For the text-containing cell, return its midpoint in (x, y) coordinate format. 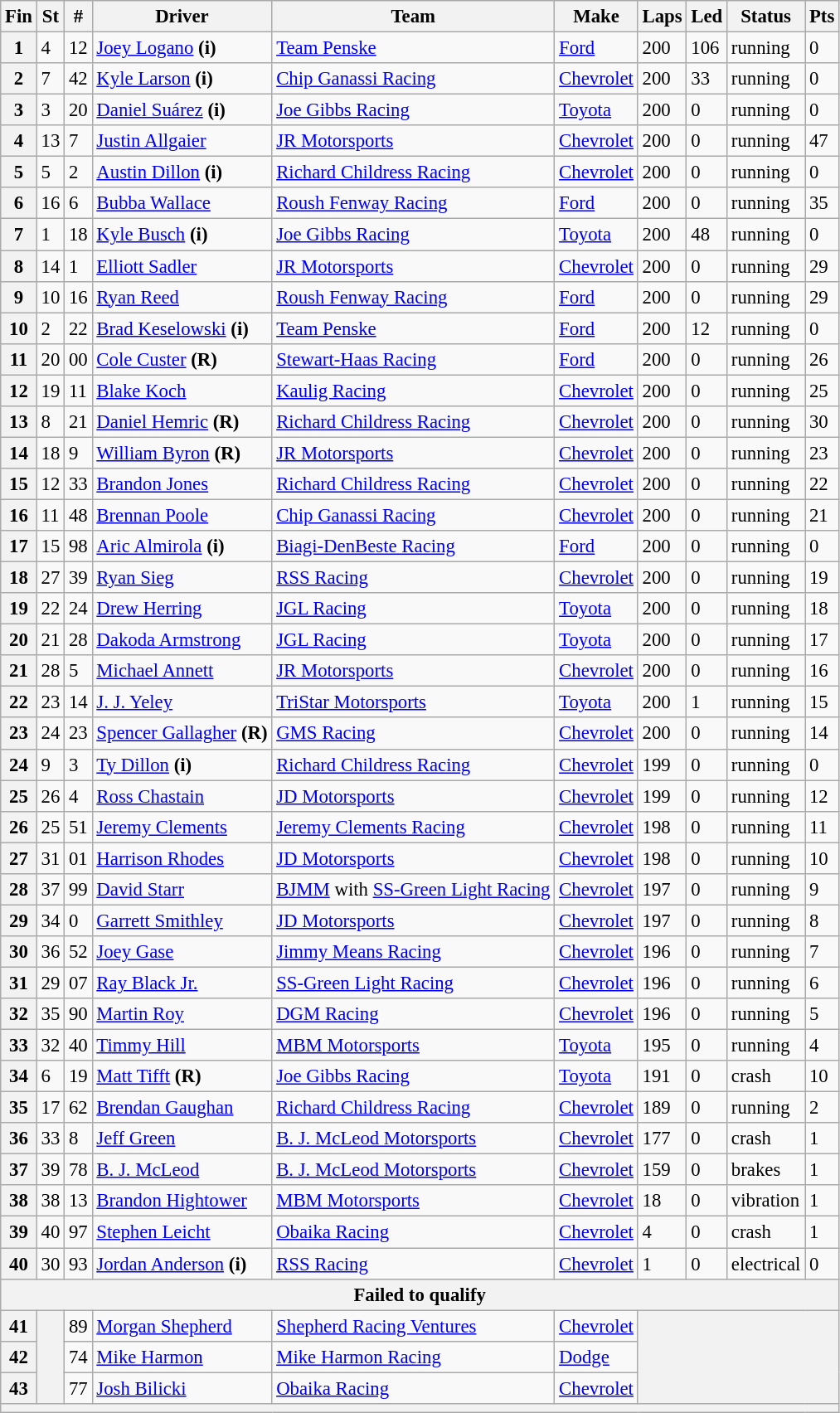
Jeff Green (182, 1139)
52 (78, 952)
159 (662, 1170)
Matt Tifft (R) (182, 1076)
B. J. McLeod (182, 1170)
Kaulig Racing (413, 391)
Stewart-Haas Racing (413, 359)
Daniel Suárez (i) (182, 110)
Brennan Poole (182, 515)
195 (662, 1046)
Ross Chastain (182, 796)
Biagi-DenBeste Racing (413, 546)
Elliott Sadler (182, 266)
Driver (182, 17)
Timmy Hill (182, 1046)
J. J. Yeley (182, 702)
Josh Bilicki (182, 1388)
74 (78, 1357)
Joey Gase (182, 952)
Laps (662, 17)
Mike Harmon Racing (413, 1357)
97 (78, 1232)
Pts (823, 17)
Mike Harmon (182, 1357)
89 (78, 1326)
Garrett Smithley (182, 920)
Jimmy Means Racing (413, 952)
Drew Herring (182, 609)
St (50, 17)
Dodge (596, 1357)
90 (78, 1014)
Blake Koch (182, 391)
99 (78, 890)
Brendan Gaughan (182, 1108)
07 (78, 983)
177 (662, 1139)
Kyle Busch (i) (182, 235)
93 (78, 1264)
189 (662, 1108)
Status (766, 17)
Austin Dillon (i) (182, 172)
Stephen Leicht (182, 1232)
TriStar Motorsports (413, 702)
Brad Keselowski (i) (182, 328)
Ryan Sieg (182, 578)
98 (78, 546)
brakes (766, 1170)
GMS Racing (413, 734)
Ryan Reed (182, 297)
78 (78, 1170)
Cole Custer (R) (182, 359)
Morgan Shepherd (182, 1326)
Joey Logano (i) (182, 48)
Brandon Jones (182, 484)
Michael Annett (182, 671)
Spencer Gallagher (R) (182, 734)
47 (823, 141)
Jordan Anderson (i) (182, 1264)
Harrison Rhodes (182, 858)
David Starr (182, 890)
DGM Racing (413, 1014)
Fin (19, 17)
Failed to qualify (420, 1294)
Bubba Wallace (182, 203)
Make (596, 17)
Justin Allgaier (182, 141)
Daniel Hemric (R) (182, 422)
Shepherd Racing Ventures (413, 1326)
00 (78, 359)
Aric Almirola (i) (182, 546)
vibration (766, 1202)
01 (78, 858)
43 (19, 1388)
Dakoda Armstrong (182, 640)
Team (413, 17)
77 (78, 1388)
Brandon Hightower (182, 1202)
Martin Roy (182, 1014)
Kyle Larson (i) (182, 79)
62 (78, 1108)
SS-Green Light Racing (413, 983)
191 (662, 1076)
Ty Dillon (i) (182, 765)
51 (78, 827)
Jeremy Clements Racing (413, 827)
Jeremy Clements (182, 827)
Ray Black Jr. (182, 983)
BJMM with SS-Green Light Racing (413, 890)
41 (19, 1326)
Led (706, 17)
106 (706, 48)
electrical (766, 1264)
# (78, 17)
William Byron (R) (182, 453)
